Determine the [x, y] coordinate at the center of the cell enclosing the given text.  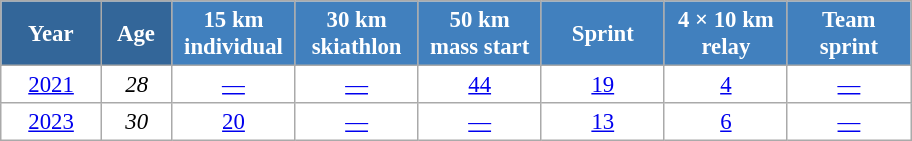
Team sprint [848, 34]
50 km mass start [480, 34]
44 [480, 85]
Year [52, 34]
30 [136, 122]
2021 [52, 85]
Age [136, 34]
19 [602, 85]
4 [726, 85]
Sprint [602, 34]
13 [602, 122]
6 [726, 122]
15 km individual [234, 34]
4 × 10 km relay [726, 34]
30 km skiathlon [356, 34]
2023 [52, 122]
20 [234, 122]
28 [136, 85]
